Extract the (x, y) coordinate from the center of the cell holding the provided text.  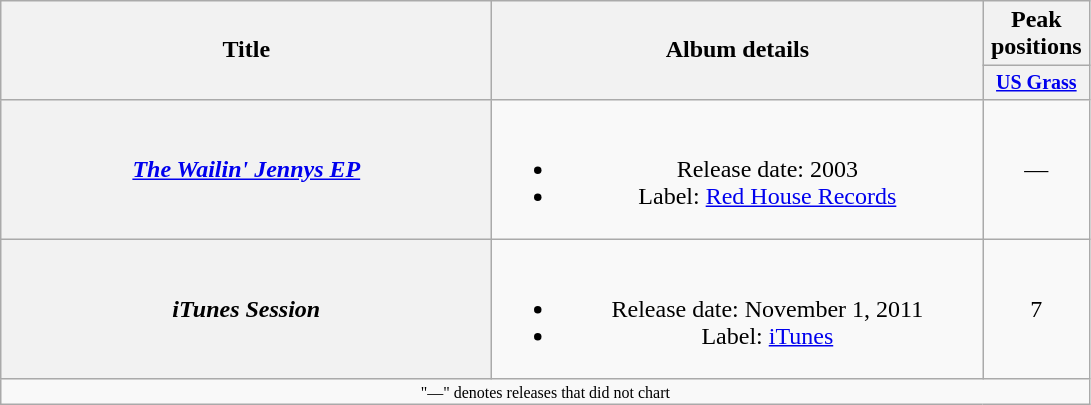
US Grass (1036, 82)
Release date: 2003Label: Red House Records (738, 169)
The Wailin' Jennys EP (246, 169)
iTunes Session (246, 309)
Release date: November 1, 2011Label: iTunes (738, 309)
"—" denotes releases that did not chart (546, 391)
— (1036, 169)
7 (1036, 309)
Title (246, 50)
Album details (738, 50)
Peak positions (1036, 34)
